Find where the given text appears and provide that cell's center as [x, y] coordinate. 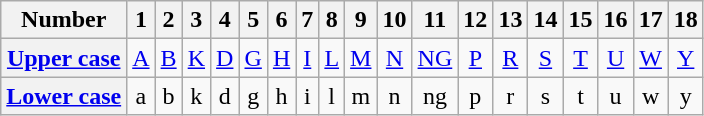
H [281, 58]
ng [435, 96]
3 [196, 20]
M [361, 58]
Lower case [64, 96]
7 [308, 20]
g [253, 96]
d [225, 96]
P [476, 58]
12 [476, 20]
b [168, 96]
13 [510, 20]
W [650, 58]
p [476, 96]
10 [394, 20]
s [546, 96]
2 [168, 20]
17 [650, 20]
14 [546, 20]
1 [141, 20]
h [281, 96]
I [308, 58]
A [141, 58]
9 [361, 20]
u [616, 96]
6 [281, 20]
N [394, 58]
r [510, 96]
y [686, 96]
R [510, 58]
5 [253, 20]
D [225, 58]
l [332, 96]
NG [435, 58]
Y [686, 58]
T [580, 58]
K [196, 58]
B [168, 58]
11 [435, 20]
Upper case [64, 58]
m [361, 96]
U [616, 58]
4 [225, 20]
L [332, 58]
k [196, 96]
G [253, 58]
n [394, 96]
16 [616, 20]
18 [686, 20]
i [308, 96]
a [141, 96]
t [580, 96]
8 [332, 20]
15 [580, 20]
S [546, 58]
w [650, 96]
Number [64, 20]
